For the text-containing cell, return its midpoint in (X, Y) coordinate format. 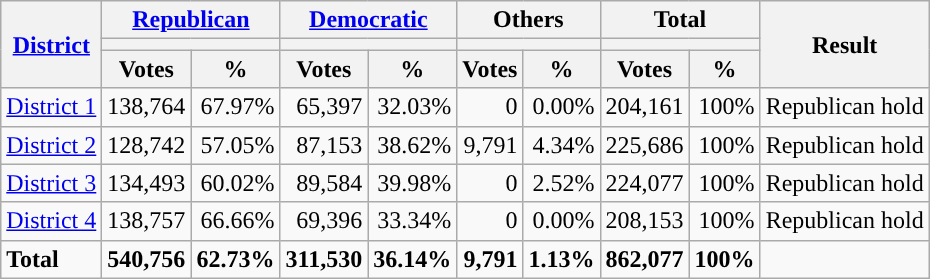
57.05% (236, 145)
204,161 (644, 107)
62.73% (236, 259)
69,396 (324, 221)
87,153 (324, 145)
36.14% (412, 259)
89,584 (324, 183)
District 2 (52, 145)
208,153 (644, 221)
District 1 (52, 107)
60.02% (236, 183)
134,493 (146, 183)
District (52, 44)
1.13% (562, 259)
65,397 (324, 107)
224,077 (644, 183)
39.98% (412, 183)
District 4 (52, 221)
2.52% (562, 183)
33.34% (412, 221)
District 3 (52, 183)
138,764 (146, 107)
225,686 (644, 145)
128,742 (146, 145)
862,077 (644, 259)
Others (528, 20)
Republican (191, 20)
311,530 (324, 259)
67.97% (236, 107)
138,757 (146, 221)
Democratic (368, 20)
4.34% (562, 145)
32.03% (412, 107)
66.66% (236, 221)
540,756 (146, 259)
38.62% (412, 145)
Result (844, 44)
